Scan for the cell matching the given text and deliver its [X, Y] coordinate at center. 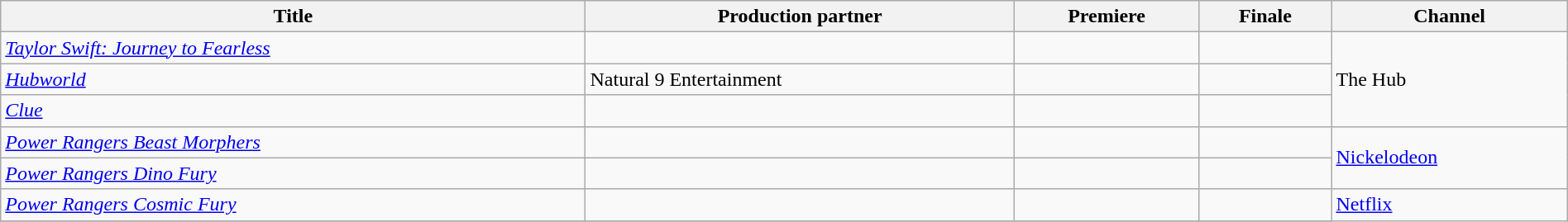
Natural 9 Entertainment [800, 79]
Finale [1265, 17]
Production partner [800, 17]
Power Rangers Dino Fury [293, 173]
Power Rangers Beast Morphers [293, 142]
Channel [1449, 17]
Power Rangers Cosmic Fury [293, 205]
Title [293, 17]
Netflix [1449, 205]
Clue [293, 111]
Taylor Swift: Journey to Fearless [293, 48]
The Hub [1449, 79]
Nickelodeon [1449, 158]
Premiere [1107, 17]
Hubworld [293, 79]
